Identify which cell holds the provided text, then report its [X, Y] central coordinate. 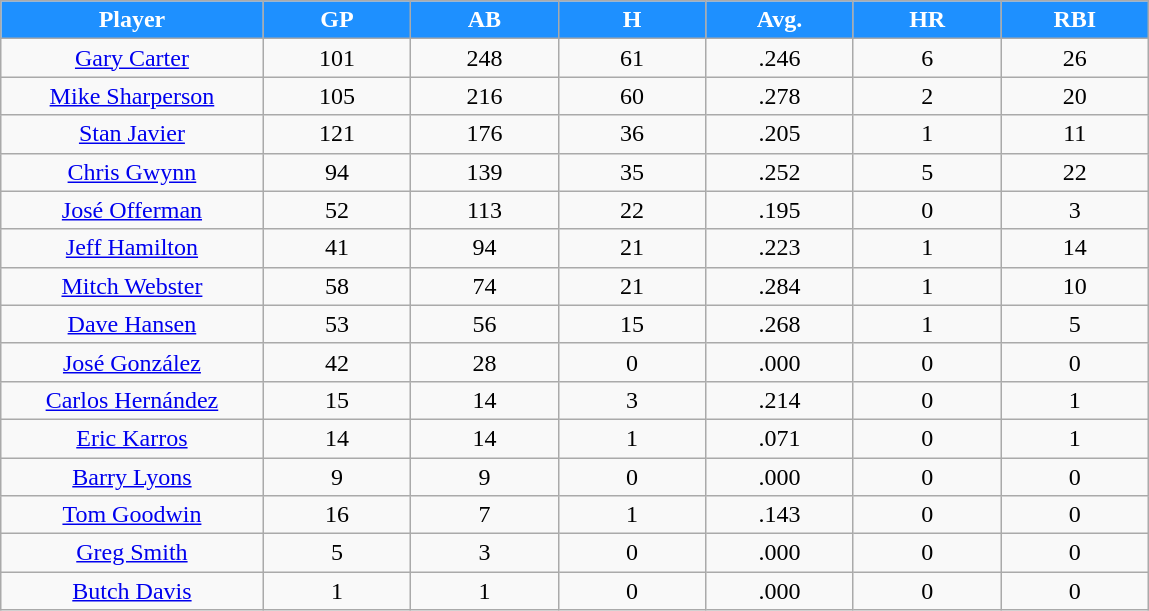
7 [485, 515]
RBI [1075, 20]
60 [632, 96]
101 [337, 58]
61 [632, 58]
José Offerman [132, 210]
2 [927, 96]
.246 [780, 58]
10 [1075, 286]
26 [1075, 58]
AB [485, 20]
.278 [780, 96]
Player [132, 20]
105 [337, 96]
.252 [780, 172]
176 [485, 134]
HR [927, 20]
Gary Carter [132, 58]
121 [337, 134]
.143 [780, 515]
Mitch Webster [132, 286]
Chris Gwynn [132, 172]
Avg. [780, 20]
16 [337, 515]
José González [132, 362]
Tom Goodwin [132, 515]
Jeff Hamilton [132, 248]
.214 [780, 400]
28 [485, 362]
.205 [780, 134]
42 [337, 362]
11 [1075, 134]
113 [485, 210]
H [632, 20]
41 [337, 248]
6 [927, 58]
.223 [780, 248]
Butch Davis [132, 591]
Barry Lyons [132, 477]
.284 [780, 286]
74 [485, 286]
36 [632, 134]
20 [1075, 96]
Greg Smith [132, 553]
Stan Javier [132, 134]
139 [485, 172]
.071 [780, 438]
Carlos Hernández [132, 400]
56 [485, 324]
52 [337, 210]
Eric Karros [132, 438]
.195 [780, 210]
Dave Hansen [132, 324]
GP [337, 20]
.268 [780, 324]
53 [337, 324]
Mike Sharperson [132, 96]
216 [485, 96]
35 [632, 172]
248 [485, 58]
58 [337, 286]
